Find where the given text appears and provide that cell's center as (X, Y) coordinate. 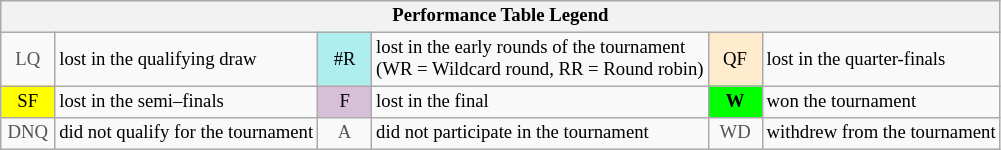
lost in the final (540, 102)
QF (735, 60)
lost in the early rounds of the tournament(WR = Wildcard round, RR = Round robin) (540, 60)
WD (735, 134)
did not participate in the tournament (540, 134)
SF (28, 102)
LQ (28, 60)
withdrew from the tournament (881, 134)
F (345, 102)
lost in the qualifying draw (186, 60)
A (345, 134)
DNQ (28, 134)
lost in the quarter-finals (881, 60)
W (735, 102)
did not qualify for the tournament (186, 134)
Performance Table Legend (500, 16)
won the tournament (881, 102)
#R (345, 60)
lost in the semi–finals (186, 102)
